Pinpoint the cell where the given text exists, returning its (x, y) midpoint coordinate. 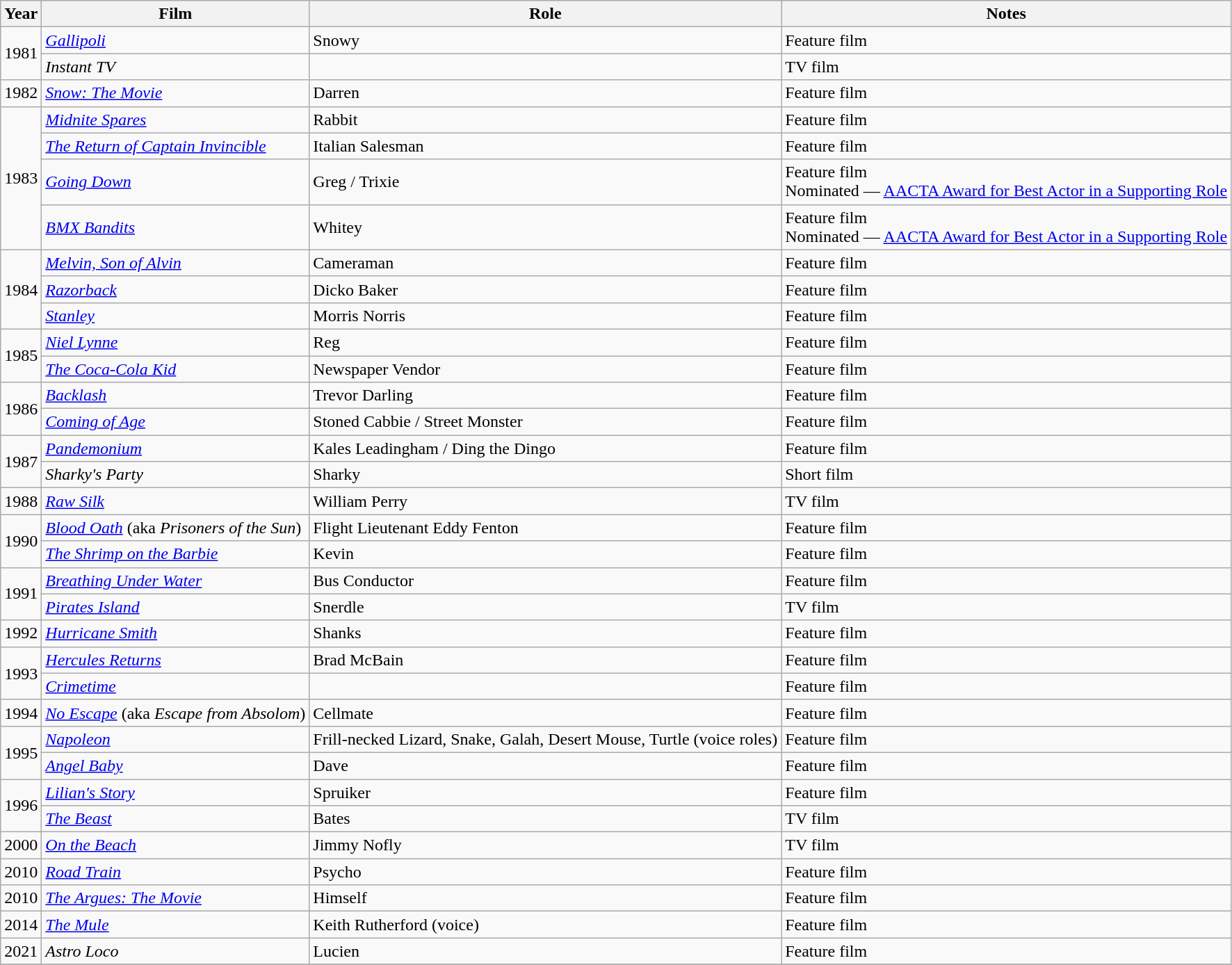
Snow: The Movie (175, 93)
Lilian's Story (175, 792)
Stoned Cabbie / Street Monster (545, 422)
Hercules Returns (175, 660)
Role (545, 14)
Kevin (545, 554)
1995 (21, 752)
1986 (21, 409)
Whitey (545, 227)
Frill-necked Lizard, Snake, Galah, Desert Mouse, Turtle (voice roles) (545, 739)
Psycho (545, 872)
Kales Leadingham / Ding the Dingo (545, 448)
Crimetime (175, 686)
Stanley (175, 316)
Trevor Darling (545, 396)
No Escape (aka Escape from Absolom) (175, 713)
Bus Conductor (545, 581)
Road Train (175, 872)
2000 (21, 845)
Flight Lieutenant Eddy Fenton (545, 528)
1990 (21, 541)
The Argues: The Movie (175, 898)
Pandemonium (175, 448)
Instant TV (175, 67)
1991 (21, 594)
Bates (545, 819)
Dave (545, 765)
The Coca-Cola Kid (175, 369)
1984 (21, 289)
Snerdle (545, 607)
Keith Rutherford (voice) (545, 925)
The Mule (175, 925)
2014 (21, 925)
1981 (21, 54)
1992 (21, 633)
1993 (21, 673)
Angel Baby (175, 765)
Film (175, 14)
1996 (21, 805)
Lucien (545, 951)
Greg / Trixie (545, 182)
1983 (21, 178)
2021 (21, 951)
Gallipoli (175, 40)
William Perry (545, 501)
On the Beach (175, 845)
Napoleon (175, 739)
Raw Silk (175, 501)
Morris Norris (545, 316)
Darren (545, 93)
Astro Loco (175, 951)
Cellmate (545, 713)
Short film (1007, 475)
Dicko Baker (545, 289)
The Shrimp on the Barbie (175, 554)
Razorback (175, 289)
Newspaper Vendor (545, 369)
Brad McBain (545, 660)
1988 (21, 501)
Hurricane Smith (175, 633)
Notes (1007, 14)
BMX Bandits (175, 227)
Melvin, Son of Alvin (175, 263)
Himself (545, 898)
Rabbit (545, 120)
Backlash (175, 396)
The Beast (175, 819)
1994 (21, 713)
Spruiker (545, 792)
Cameraman (545, 263)
Sharky's Party (175, 475)
Year (21, 14)
Niel Lynne (175, 342)
Going Down (175, 182)
The Return of Captain Invincible (175, 146)
1985 (21, 355)
Shanks (545, 633)
Breathing Under Water (175, 581)
Jimmy Nofly (545, 845)
Reg (545, 342)
Italian Salesman (545, 146)
Pirates Island (175, 607)
Midnite Spares (175, 120)
Coming of Age (175, 422)
1987 (21, 462)
Blood Oath (aka Prisoners of the Sun) (175, 528)
Sharky (545, 475)
1982 (21, 93)
Snowy (545, 40)
